For the text-containing cell, return its midpoint in [X, Y] coordinate format. 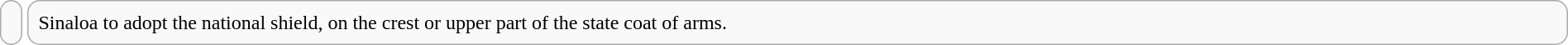
Sinaloa to adopt the national shield, on the crest or upper part of the state coat of arms. [797, 22]
